Determine the [X, Y] coordinate at the center of the cell enclosing the given text.  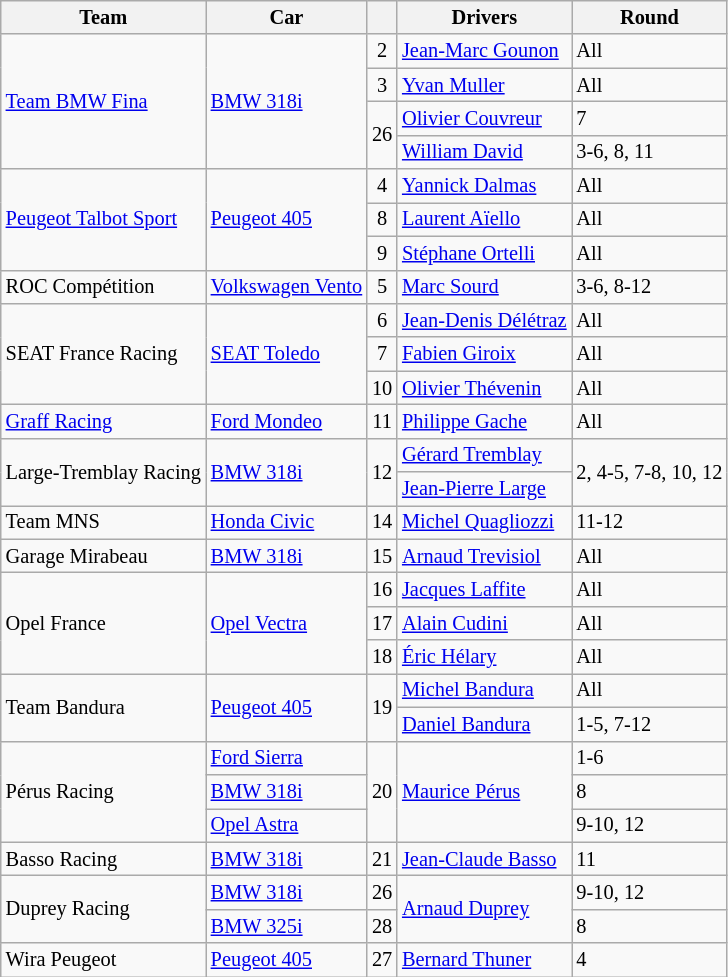
Opel Astra [286, 825]
Olivier Thévenin [484, 388]
Jean-Pierre Large [484, 489]
Fabien Giroix [484, 354]
Garage Mirabeau [104, 556]
Gérard Tremblay [484, 455]
19 [382, 706]
SEAT Toledo [286, 354]
6 [382, 320]
Team MNS [104, 522]
Michel Quagliozzi [484, 522]
Team Bandura [104, 706]
Opel Vectra [286, 622]
Jean-Claude Basso [484, 859]
17 [382, 623]
ROC Compétition [104, 287]
12 [382, 472]
21 [382, 859]
Ford Sierra [286, 758]
Basso Racing [104, 859]
Jean-Marc Gounon [484, 51]
Large-Tremblay Racing [104, 472]
Stéphane Ortelli [484, 253]
Graff Racing [104, 421]
Team [104, 17]
Wira Peugeot [104, 960]
Laurent Aïello [484, 219]
Ford Mondeo [286, 421]
Volkswagen Vento [286, 287]
16 [382, 589]
Daniel Bandura [484, 724]
Jacques Laffite [484, 589]
Philippe Gache [484, 421]
Bernard Thuner [484, 960]
1-5, 7-12 [650, 724]
Maurice Pérus [484, 792]
Team BMW Fina [104, 102]
Opel France [104, 622]
10 [382, 388]
Yannick Dalmas [484, 186]
9 [382, 253]
Olivier Couvreur [484, 118]
Yvan Muller [484, 85]
Car [286, 17]
Jean-Denis Délétraz [484, 320]
3 [382, 85]
Arnaud Trevisiol [484, 556]
27 [382, 960]
Arnaud Duprey [484, 908]
Round [650, 17]
20 [382, 792]
11-12 [650, 522]
Honda Civic [286, 522]
28 [382, 926]
Michel Bandura [484, 690]
3-6, 8-12 [650, 287]
15 [382, 556]
1-6 [650, 758]
Marc Sourd [484, 287]
SEAT France Racing [104, 354]
Alain Cudini [484, 623]
Duprey Racing [104, 908]
Drivers [484, 17]
Pérus Racing [104, 792]
3-6, 8, 11 [650, 152]
14 [382, 522]
2, 4-5, 7-8, 10, 12 [650, 472]
18 [382, 657]
5 [382, 287]
Éric Hélary [484, 657]
William David [484, 152]
2 [382, 51]
Peugeot Talbot Sport [104, 220]
BMW 325i [286, 926]
